Output the (X, Y) coordinate of the center of the cell containing the given text.  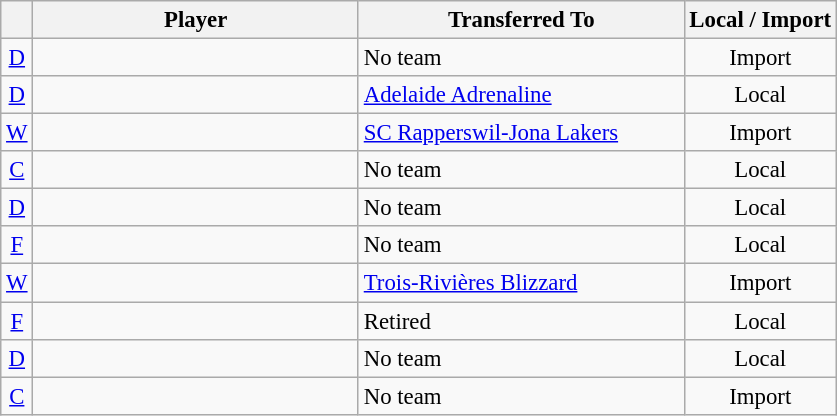
Transferred To (521, 20)
Adelaide Adrenaline (521, 95)
Retired (521, 321)
Trois-Rivières Blizzard (521, 283)
Player (196, 20)
Local / Import (760, 20)
SC Rapperswil-Jona Lakers (521, 133)
